Find where the given text appears and provide that cell's center as (X, Y) coordinate. 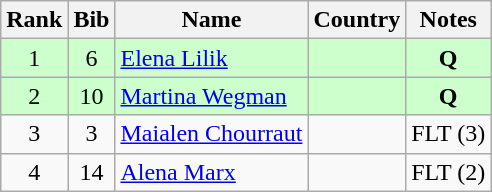
10 (92, 96)
FLT (2) (448, 172)
2 (34, 96)
Elena Lilik (212, 58)
FLT (3) (448, 134)
Martina Wegman (212, 96)
Rank (34, 20)
Name (212, 20)
6 (92, 58)
4 (34, 172)
Bib (92, 20)
Alena Marx (212, 172)
14 (92, 172)
Country (357, 20)
Notes (448, 20)
Maialen Chourraut (212, 134)
1 (34, 58)
